From the cell containing the given text, extract its center point as [x, y] coordinate. 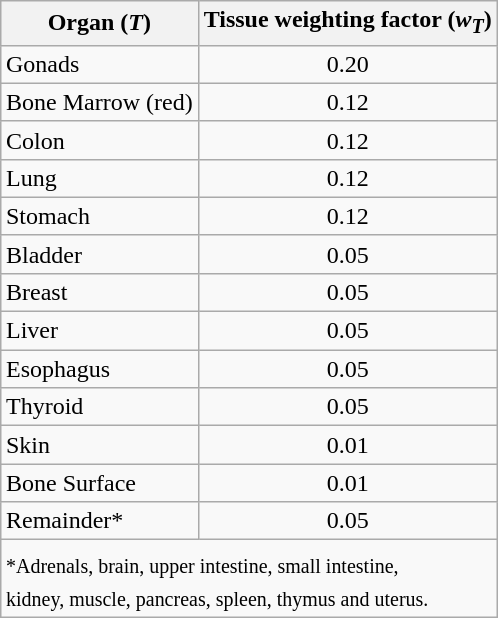
Bone Marrow (red) [99, 102]
Lung [99, 178]
Gonads [99, 64]
Tissue weighting factor (wT) [348, 23]
Esophagus [99, 369]
Stomach [99, 216]
Colon [99, 140]
Bladder [99, 254]
*Adrenals, brain, upper intestine, small intestine,kidney, muscle, pancreas, spleen, thymus and uterus. [248, 579]
Organ (T) [99, 23]
Breast [99, 292]
Remainder* [99, 521]
Liver [99, 331]
Skin [99, 445]
Bone Surface [99, 483]
Thyroid [99, 407]
0.20 [348, 64]
